Capture the cell that displays the provided text and extract its [X, Y] central coordinate. 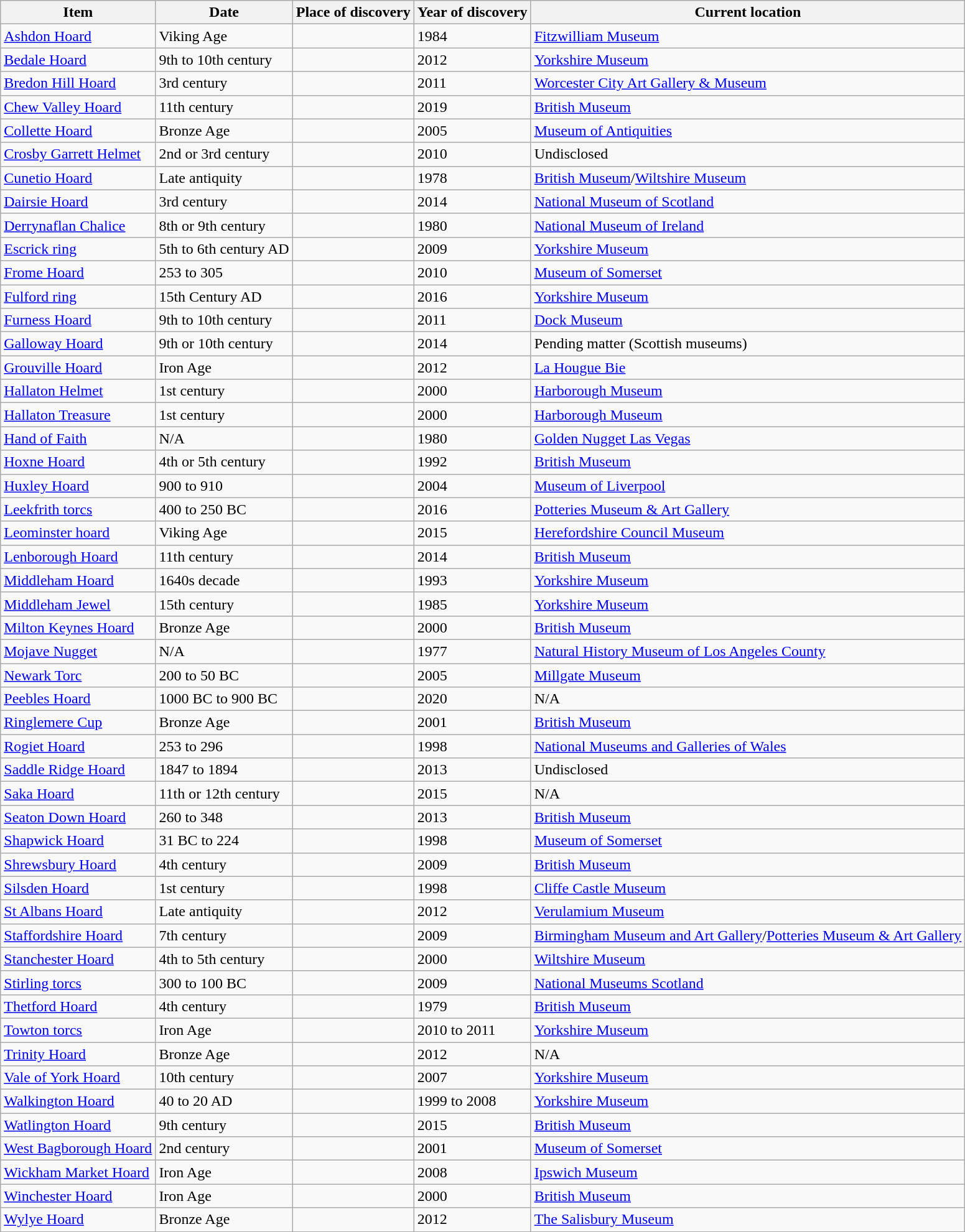
La Hougue Bie [748, 368]
Herefordshire Council Museum [748, 533]
Wiltshire Museum [748, 959]
10th century [224, 1078]
Ashdon Hoard [78, 36]
Winchester Hoard [78, 1196]
300 to 100 BC [224, 983]
Towton torcs [78, 1030]
1979 [472, 1006]
Dairsie Hoard [78, 201]
Escrick ring [78, 249]
The Salisbury Museum [748, 1220]
Wickham Market Hoard [78, 1172]
Chew Valley Hoard [78, 107]
Thetford Hoard [78, 1006]
Furness Hoard [78, 320]
Galloway Hoard [78, 344]
8th or 9th century [224, 225]
Fulford ring [78, 297]
1847 to 1894 [224, 770]
2008 [472, 1172]
2007 [472, 1078]
Ringlemere Cup [78, 723]
Birmingham Museum and Art Gallery/Potteries Museum & Art Gallery [748, 935]
1984 [472, 36]
Grouville Hoard [78, 368]
Pending matter (Scottish museums) [748, 344]
Silsden Hoard [78, 888]
Trinity Hoard [78, 1054]
Wylye Hoard [78, 1220]
Verulamium Museum [748, 912]
1000 BC to 900 BC [224, 699]
1999 to 2008 [472, 1101]
Item [78, 12]
Cliffe Castle Museum [748, 888]
Derrynaflan Chalice [78, 225]
Natural History Museum of Los Angeles County [748, 651]
15th century [224, 604]
Museum of Antiquities [748, 131]
2020 [472, 699]
National Museum of Scotland [748, 201]
Millgate Museum [748, 675]
2010 to 2011 [472, 1030]
Vale of York Hoard [78, 1078]
Current location [748, 12]
2nd century [224, 1149]
11th or 12th century [224, 794]
7th century [224, 935]
Hand of Faith [78, 438]
5th to 6th century AD [224, 249]
Peebles Hoard [78, 699]
Shrewsbury Hoard [78, 864]
200 to 50 BC [224, 675]
Walkington Hoard [78, 1101]
Date [224, 12]
British Museum/Wiltshire Museum [748, 178]
Year of discovery [472, 12]
Saddle Ridge Hoard [78, 770]
2004 [472, 486]
900 to 910 [224, 486]
Stanchester Hoard [78, 959]
2019 [472, 107]
4th or 5th century [224, 462]
31 BC to 224 [224, 841]
2nd or 3rd century [224, 154]
260 to 348 [224, 817]
Cunetio Hoard [78, 178]
1992 [472, 462]
Lenborough Hoard [78, 557]
9th or 10th century [224, 344]
National Museums and Galleries of Wales [748, 746]
Newark Torc [78, 675]
Crosby Garrett Helmet [78, 154]
Bredon Hill Hoard [78, 83]
Leekfrith torcs [78, 509]
253 to 296 [224, 746]
Middleham Jewel [78, 604]
40 to 20 AD [224, 1101]
Hallaton Treasure [78, 415]
Hoxne Hoard [78, 462]
Golden Nugget Las Vegas [748, 438]
1985 [472, 604]
Middleham Hoard [78, 580]
Frome Hoard [78, 272]
Hallaton Helmet [78, 391]
Ipswich Museum [748, 1172]
400 to 250 BC [224, 509]
15th Century AD [224, 297]
1977 [472, 651]
Mojave Nugget [78, 651]
Collette Hoard [78, 131]
Bedale Hoard [78, 60]
Shapwick Hoard [78, 841]
1978 [472, 178]
Rogiet Hoard [78, 746]
4th to 5th century [224, 959]
Potteries Museum & Art Gallery [748, 509]
West Bagborough Hoard [78, 1149]
Seaton Down Hoard [78, 817]
Leominster hoard [78, 533]
253 to 305 [224, 272]
Stirling torcs [78, 983]
Fitzwilliam Museum [748, 36]
Staffordshire Hoard [78, 935]
1993 [472, 580]
9th century [224, 1125]
National Museum of Ireland [748, 225]
1640s decade [224, 580]
St Albans Hoard [78, 912]
Place of discovery [353, 12]
Museum of Liverpool [748, 486]
Saka Hoard [78, 794]
Dock Museum [748, 320]
Huxley Hoard [78, 486]
Watlington Hoard [78, 1125]
Worcester City Art Gallery & Museum [748, 83]
National Museums Scotland [748, 983]
Milton Keynes Hoard [78, 628]
